Output the (X, Y) coordinate of the center of the cell containing the given text.  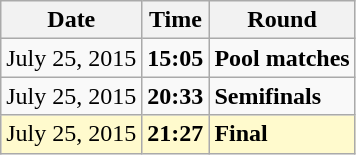
Final (282, 134)
20:33 (176, 96)
Date (72, 20)
Round (282, 20)
21:27 (176, 134)
Semifinals (282, 96)
15:05 (176, 58)
Time (176, 20)
Pool matches (282, 58)
